For the text-containing cell, return its midpoint in [x, y] coordinate format. 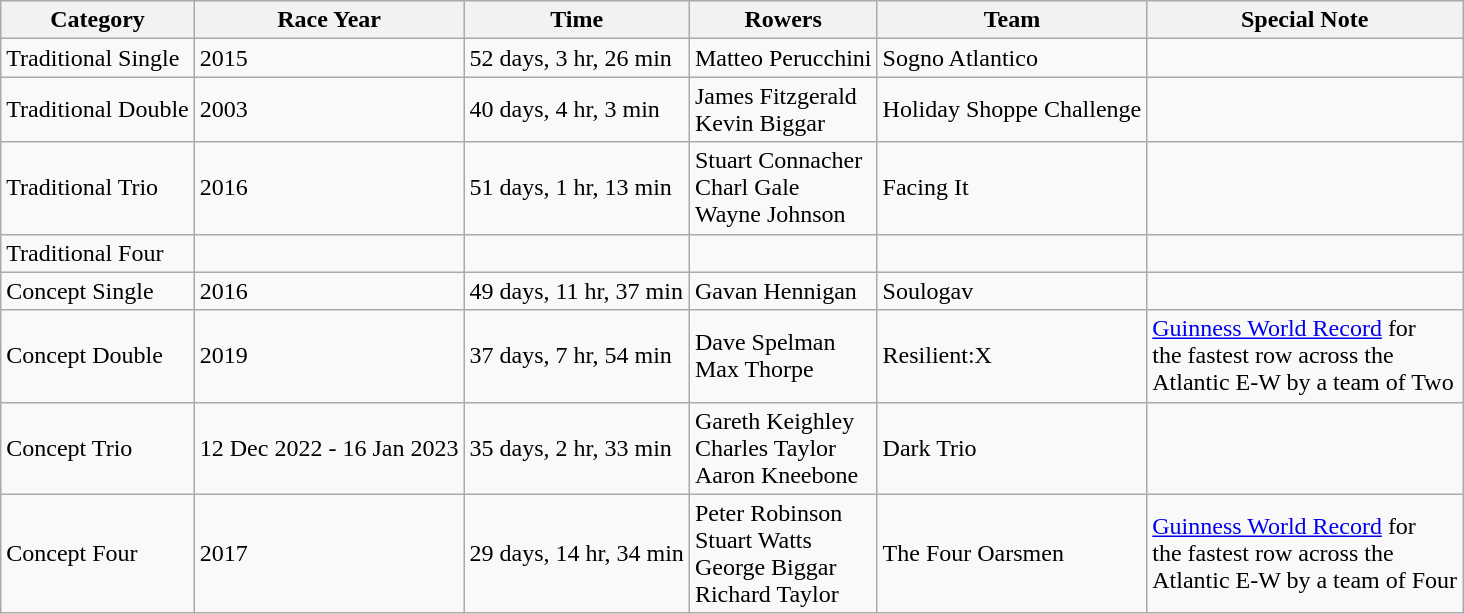
Gavan Hennigan [783, 291]
Team [1012, 20]
49 days, 11 hr, 37 min [576, 291]
Special Note [1305, 20]
Matteo Perucchini [783, 58]
Guinness World Record forthe fastest row across theAtlantic E-W by a team of Four [1305, 554]
Concept Double [98, 356]
29 days, 14 hr, 34 min [576, 554]
Time [576, 20]
40 days, 4 hr, 3 min [576, 110]
2019 [329, 356]
Resilient:X [1012, 356]
Concept Four [98, 554]
52 days, 3 hr, 26 min [576, 58]
Race Year [329, 20]
Rowers [783, 20]
12 Dec 2022 - 16 Jan 2023 [329, 448]
Concept Single [98, 291]
2003 [329, 110]
Dave SpelmanMax Thorpe [783, 356]
James FitzgeraldKevin Biggar [783, 110]
Soulogav [1012, 291]
51 days, 1 hr, 13 min [576, 188]
Gareth KeighleyCharles TaylorAaron Kneebone [783, 448]
Dark Trio [1012, 448]
Traditional Four [98, 253]
Traditional Single [98, 58]
35 days, 2 hr, 33 min [576, 448]
2017 [329, 554]
Traditional Double [98, 110]
Concept Trio [98, 448]
Guinness World Record forthe fastest row across theAtlantic E-W by a team of Two [1305, 356]
37 days, 7 hr, 54 min [576, 356]
Category [98, 20]
Peter RobinsonStuart WattsGeorge BiggarRichard Taylor [783, 554]
Sogno Atlantico [1012, 58]
Traditional Trio [98, 188]
2015 [329, 58]
Holiday Shoppe Challenge [1012, 110]
Facing It [1012, 188]
The Four Oarsmen [1012, 554]
Stuart ConnacherCharl GaleWayne Johnson [783, 188]
